Find where the given text appears and provide that cell's center as [X, Y] coordinate. 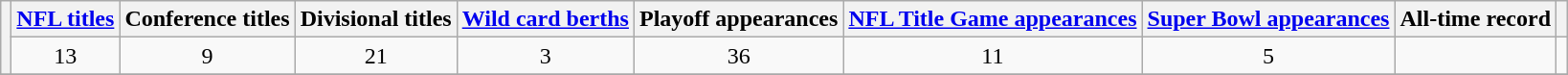
9 [207, 56]
36 [738, 56]
All-time record [1476, 19]
13 [65, 56]
Divisional titles [375, 19]
NFL Title Game appearances [993, 19]
Playoff appearances [738, 19]
21 [375, 56]
Super Bowl appearances [1268, 19]
Conference titles [207, 19]
11 [993, 56]
NFL titles [65, 19]
5 [1268, 56]
3 [546, 56]
Wild card berths [546, 19]
